Locate the cell with the specified text and output its [x, y] center coordinate. 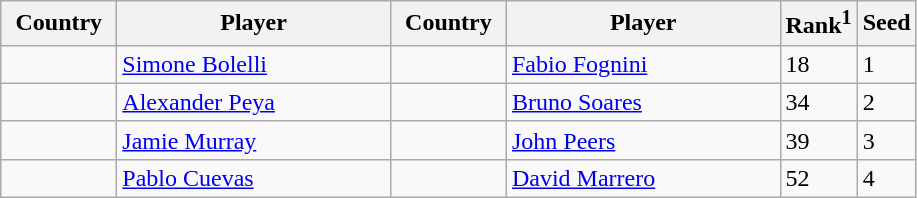
Alexander Peya [254, 102]
Bruno Soares [643, 102]
David Marrero [643, 178]
Seed [886, 24]
52 [818, 178]
18 [818, 64]
Fabio Fognini [643, 64]
Jamie Murray [254, 140]
John Peers [643, 140]
3 [886, 140]
4 [886, 178]
39 [818, 140]
34 [818, 102]
2 [886, 102]
Pablo Cuevas [254, 178]
1 [886, 64]
Simone Bolelli [254, 64]
Rank1 [818, 24]
